Find where the given text appears and provide that cell's center as [x, y] coordinate. 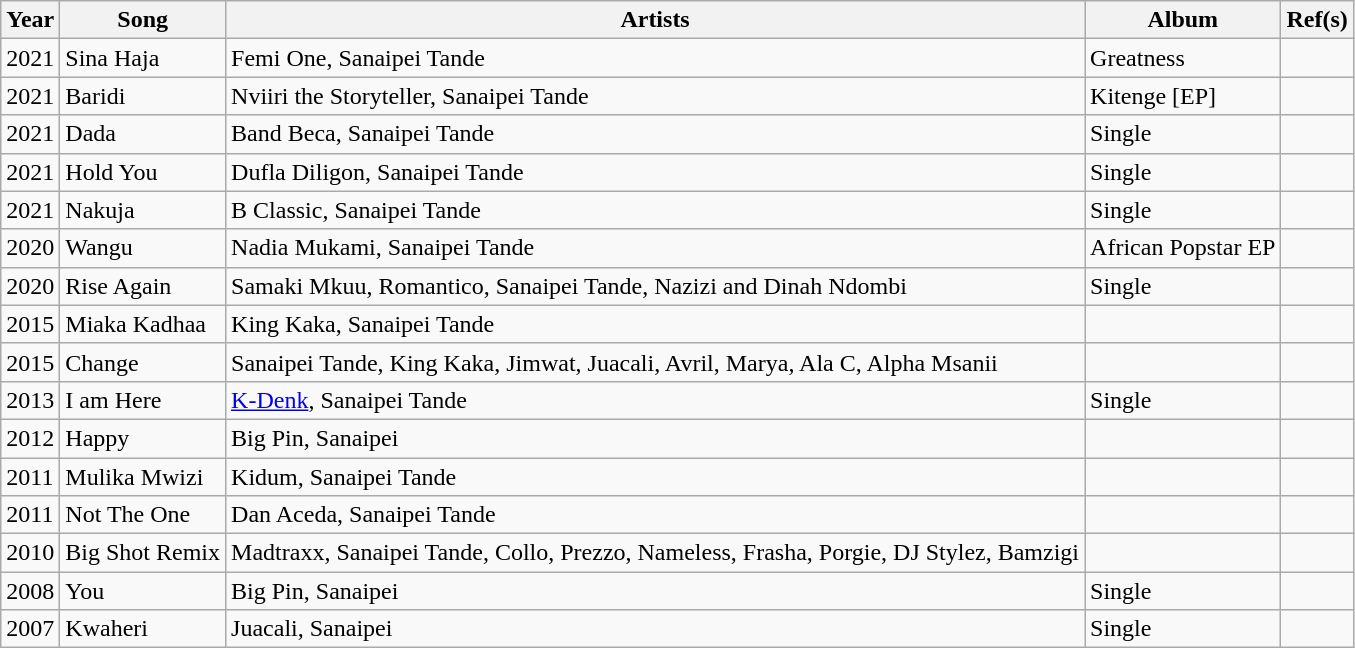
You [143, 591]
Wangu [143, 248]
Kwaheri [143, 629]
Mulika Mwizi [143, 477]
Dan Aceda, Sanaipei Tande [656, 515]
Hold You [143, 172]
2007 [30, 629]
Kitenge [EP] [1183, 96]
2008 [30, 591]
Nakuja [143, 210]
2010 [30, 553]
2013 [30, 400]
Madtraxx, Sanaipei Tande, Collo, Prezzo, Nameless, Frasha, Porgie, DJ Stylez, Bamzigi [656, 553]
K-Denk, Sanaipei Tande [656, 400]
Sanaipei Tande, King Kaka, Jimwat, Juacali, Avril, Marya, Ala C, Alpha Msanii [656, 362]
I am Here [143, 400]
2012 [30, 438]
Nviiri the Storyteller, Sanaipei Tande [656, 96]
Rise Again [143, 286]
Year [30, 20]
Ref(s) [1317, 20]
African Popstar EP [1183, 248]
Baridi [143, 96]
King Kaka, Sanaipei Tande [656, 324]
Kidum, Sanaipei Tande [656, 477]
Change [143, 362]
Greatness [1183, 58]
Album [1183, 20]
Big Shot Remix [143, 553]
Happy [143, 438]
Samaki Mkuu, Romantico, Sanaipei Tande, Nazizi and Dinah Ndombi [656, 286]
Dada [143, 134]
Band Beca, Sanaipei Tande [656, 134]
Artists [656, 20]
Not The One [143, 515]
Sina Haja [143, 58]
B Classic, Sanaipei Tande [656, 210]
Song [143, 20]
Dufla Diligon, Sanaipei Tande [656, 172]
Femi One, Sanaipei Tande [656, 58]
Juacali, Sanaipei [656, 629]
Nadia Mukami, Sanaipei Tande [656, 248]
Miaka Kadhaa [143, 324]
